Pinpoint the cell where the given text exists, returning its [X, Y] midpoint coordinate. 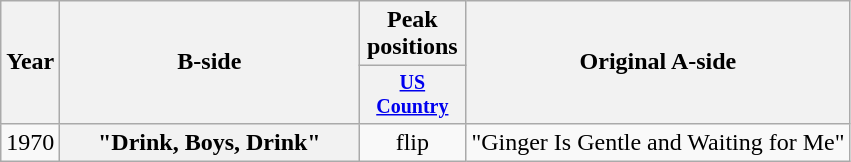
"Ginger Is Gentle and Waiting for Me" [658, 142]
US Country [412, 94]
flip [412, 142]
"Drink, Boys, Drink" [210, 142]
B-side [210, 62]
Peak positions [412, 34]
Year [30, 62]
Original A-side [658, 62]
1970 [30, 142]
